From the cell containing the given text, extract its center point as (x, y) coordinate. 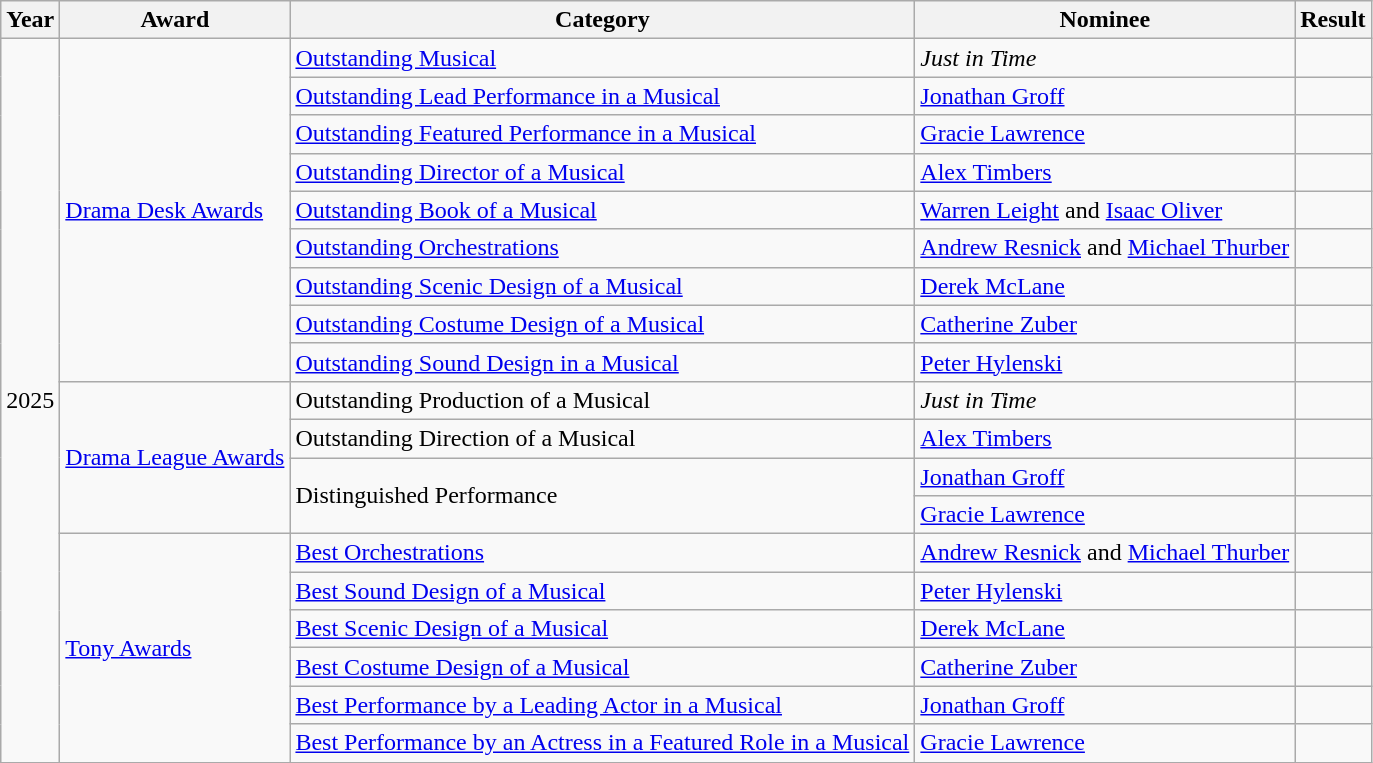
Tony Awards (175, 648)
Outstanding Lead Performance in a Musical (602, 96)
Outstanding Direction of a Musical (602, 438)
Distinguished Performance (602, 496)
Outstanding Featured Performance in a Musical (602, 134)
Outstanding Scenic Design of a Musical (602, 286)
Outstanding Musical (602, 58)
2025 (30, 400)
Best Sound Design of a Musical (602, 591)
Drama Desk Awards (175, 210)
Year (30, 20)
Outstanding Sound Design in a Musical (602, 362)
Warren Leight and Isaac Oliver (1105, 210)
Outstanding Production of a Musical (602, 400)
Outstanding Costume Design of a Musical (602, 324)
Award (175, 20)
Outstanding Director of a Musical (602, 172)
Outstanding Book of a Musical (602, 210)
Result (1333, 20)
Best Performance by an Actress in a Featured Role in a Musical (602, 743)
Nominee (1105, 20)
Best Orchestrations (602, 553)
Category (602, 20)
Best Costume Design of a Musical (602, 667)
Drama League Awards (175, 457)
Outstanding Orchestrations (602, 248)
Best Scenic Design of a Musical (602, 629)
Best Performance by a Leading Actor in a Musical (602, 705)
